Extract the (X, Y) coordinate from the center of the cell holding the provided text.  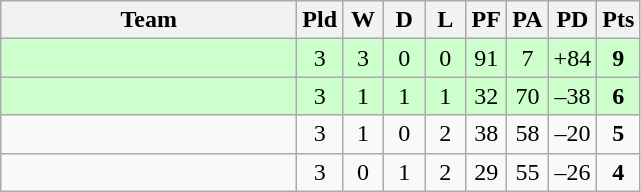
32 (486, 96)
91 (486, 58)
+84 (572, 58)
6 (618, 96)
7 (528, 58)
–20 (572, 134)
Pts (618, 20)
70 (528, 96)
Pld (320, 20)
PD (572, 20)
55 (528, 172)
–26 (572, 172)
58 (528, 134)
Team (149, 20)
W (364, 20)
D (404, 20)
9 (618, 58)
5 (618, 134)
–38 (572, 96)
29 (486, 172)
PA (528, 20)
L (446, 20)
4 (618, 172)
PF (486, 20)
38 (486, 134)
